Detect which cell encompasses the target text, then output its [x, y] center coordinate. 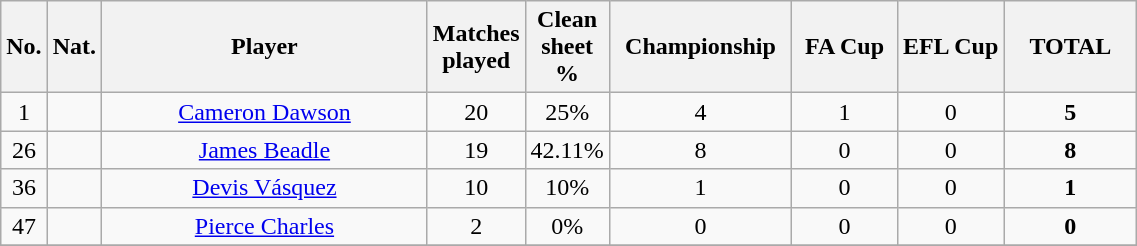
2 [476, 226]
25% [567, 112]
42.11% [567, 150]
FA Cup [845, 47]
Cameron Dawson [265, 112]
5 [1070, 112]
26 [24, 150]
20 [476, 112]
Championship [700, 47]
Pierce Charles [265, 226]
Nat. [74, 47]
Matches played [476, 47]
TOTAL [1070, 47]
Clean sheet % [567, 47]
Player [265, 47]
EFL Cup [950, 47]
36 [24, 188]
4 [700, 112]
Devis Vásquez [265, 188]
No. [24, 47]
19 [476, 150]
47 [24, 226]
10 [476, 188]
10% [567, 188]
James Beadle [265, 150]
0% [567, 226]
